Output the [X, Y] coordinate of the center of the cell containing the given text.  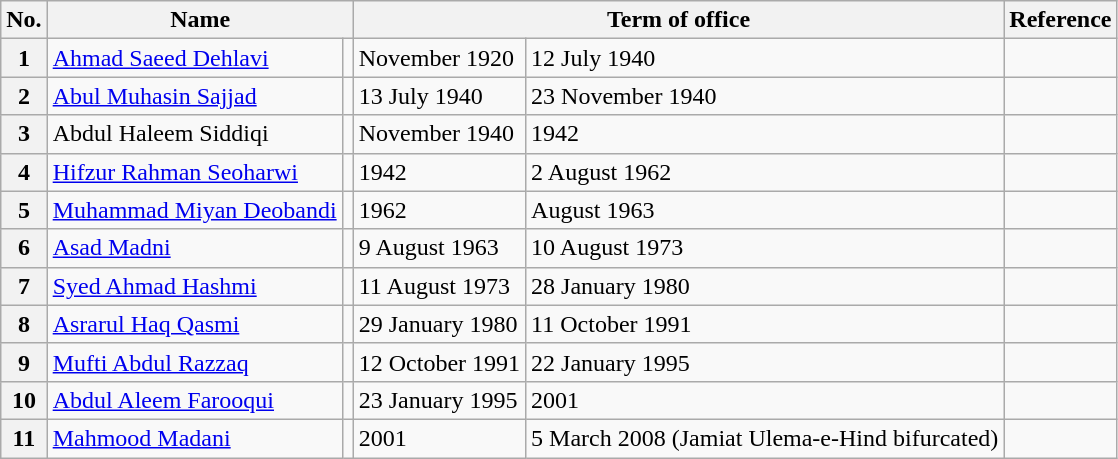
Reference [1060, 20]
11 [24, 438]
23 November 1940 [765, 96]
12 October 1991 [439, 362]
9 [24, 362]
7 [24, 286]
10 [24, 400]
22 January 1995 [765, 362]
5 March 2008 (Jamiat Ulema-e-Hind bifurcated) [765, 438]
2 August 1962 [765, 172]
10 August 1973 [765, 248]
Muhammad Miyan Deobandi [194, 210]
5 [24, 210]
August 1963 [765, 210]
12 July 1940 [765, 58]
29 January 1980 [439, 324]
Mufti Abdul Razzaq [194, 362]
1 [24, 58]
11 October 1991 [765, 324]
28 January 1980 [765, 286]
Name [200, 20]
No. [24, 20]
Asrarul Haq Qasmi [194, 324]
Abdul Haleem Siddiqi [194, 134]
3 [24, 134]
November 1920 [439, 58]
4 [24, 172]
2 [24, 96]
11 August 1973 [439, 286]
23 January 1995 [439, 400]
6 [24, 248]
1962 [439, 210]
13 July 1940 [439, 96]
8 [24, 324]
Abul Muhasin Sajjad [194, 96]
Syed Ahmad Hashmi [194, 286]
Term of office [678, 20]
Asad Madni [194, 248]
Hifzur Rahman Seoharwi [194, 172]
Mahmood Madani [194, 438]
Ahmad Saeed Dehlavi [194, 58]
November 1940 [439, 134]
9 August 1963 [439, 248]
Abdul Aleem Farooqui [194, 400]
